Find where the given text appears and provide that cell's center as (X, Y) coordinate. 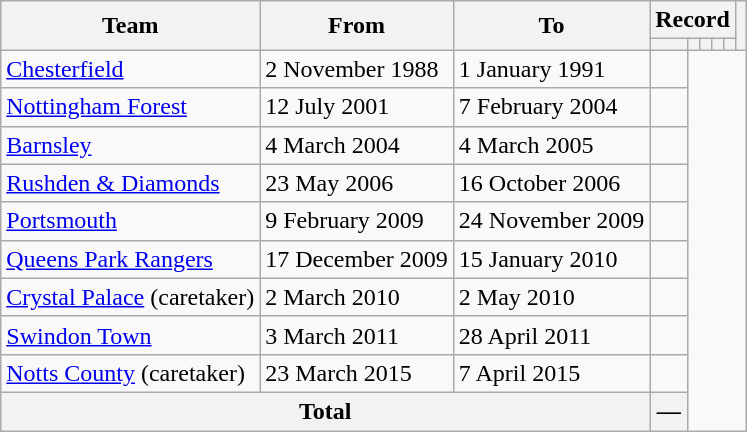
2 November 1988 (357, 69)
9 February 2009 (357, 221)
Record (693, 20)
— (669, 411)
2 March 2010 (357, 297)
7 February 2004 (551, 107)
From (357, 26)
24 November 2009 (551, 221)
Nottingham Forest (130, 107)
Notts County (caretaker) (130, 373)
Total (326, 411)
Swindon Town (130, 335)
15 January 2010 (551, 259)
4 March 2004 (357, 145)
Barnsley (130, 145)
23 May 2006 (357, 183)
2 May 2010 (551, 297)
3 March 2011 (357, 335)
17 December 2009 (357, 259)
12 July 2001 (357, 107)
Queens Park Rangers (130, 259)
Crystal Palace (caretaker) (130, 297)
28 April 2011 (551, 335)
7 April 2015 (551, 373)
Portsmouth (130, 221)
1 January 1991 (551, 69)
16 October 2006 (551, 183)
23 March 2015 (357, 373)
4 March 2005 (551, 145)
Rushden & Diamonds (130, 183)
Team (130, 26)
Chesterfield (130, 69)
To (551, 26)
